Pinpoint the cell where the given text exists, returning its [x, y] midpoint coordinate. 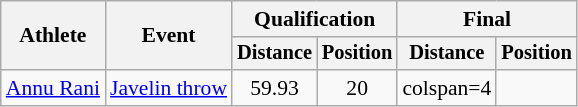
colspan=4 [446, 88]
Final [486, 19]
Athlete [53, 36]
20 [357, 88]
Annu Rani [53, 88]
Javelin throw [168, 88]
Event [168, 36]
59.93 [274, 88]
Qualification [314, 19]
